Return [X, Y] of the center of cell containing provided text 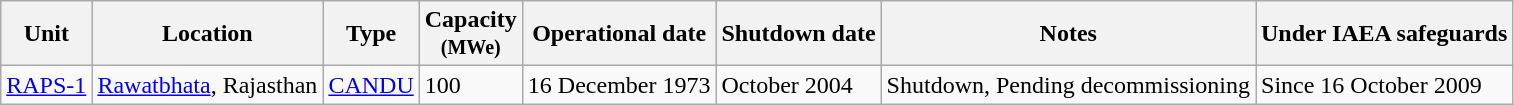
Rawatbhata, Rajasthan [208, 85]
RAPS-1 [46, 85]
Shutdown date [798, 34]
Unit [46, 34]
Notes [1068, 34]
Type [371, 34]
Location [208, 34]
Operational date [619, 34]
Under IAEA safeguards [1384, 34]
Since 16 October 2009 [1384, 85]
October 2004 [798, 85]
100 [470, 85]
Shutdown, Pending decommissioning [1068, 85]
CANDU [371, 85]
16 December 1973 [619, 85]
Capacity(MWe) [470, 34]
